Provide the [X, Y] coordinate of the cell's center where the given text is located.  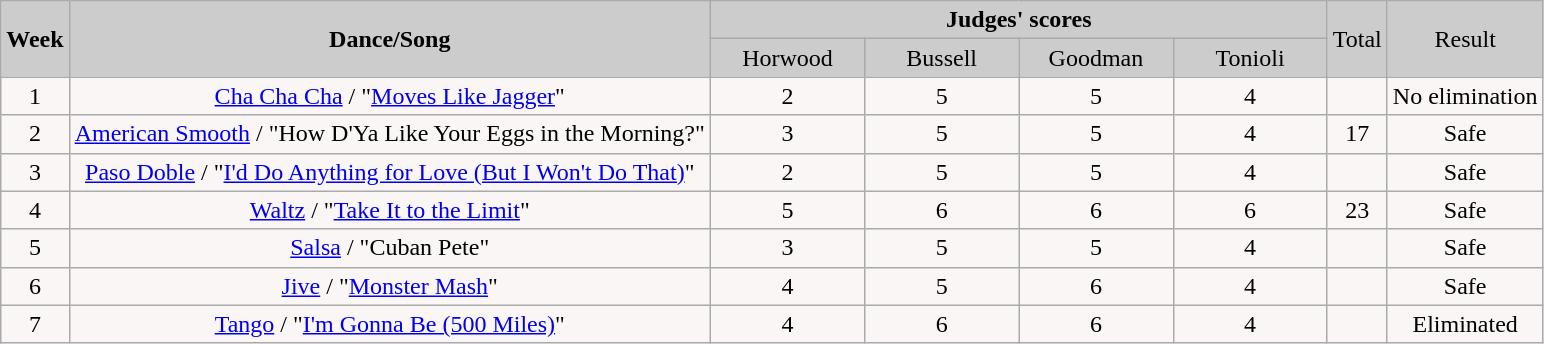
Tango / "I'm Gonna Be (500 Miles)" [390, 324]
American Smooth / "How D'Ya Like Your Eggs in the Morning?" [390, 134]
Horwood [787, 58]
Dance/Song [390, 39]
17 [1357, 134]
Paso Doble / "I'd Do Anything for Love (But I Won't Do That)" [390, 172]
1 [35, 96]
Goodman [1096, 58]
23 [1357, 210]
Total [1357, 39]
Salsa / "Cuban Pete" [390, 248]
Cha Cha Cha / "Moves Like Jagger" [390, 96]
Judges' scores [1018, 20]
Result [1465, 39]
No elimination [1465, 96]
Eliminated [1465, 324]
Tonioli [1250, 58]
7 [35, 324]
Bussell [942, 58]
Waltz / "Take It to the Limit" [390, 210]
Jive / "Monster Mash" [390, 286]
Week [35, 39]
